Return the [X, Y] coordinate for the center point of the cell that contains the specified text.  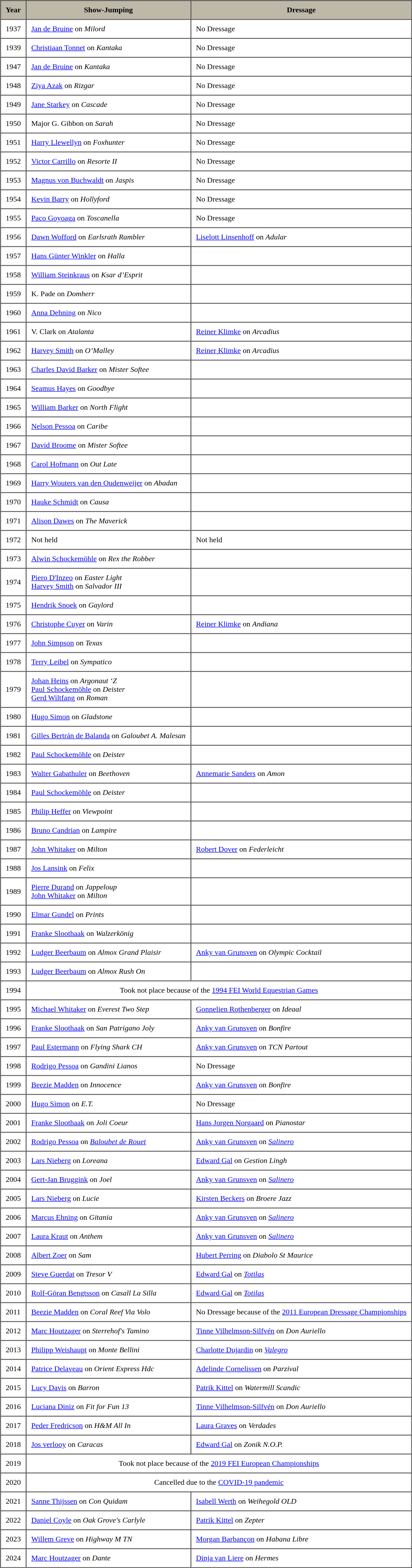
1962 [13, 351]
Edward Gal on Gestion Lingh [301, 1161]
1975 [13, 605]
Ludger Beerbaum on Almox Grand Plaisir [108, 953]
1965 [13, 408]
2002 [13, 1142]
Paco Goyoaga on Toscanella [108, 218]
Elmar Gundel on Prints [108, 915]
2006 [13, 1218]
Kirsten Beckers on Broere Jazz [301, 1199]
Franke Sloothaak on Joli Coeur [108, 1123]
1963 [13, 370]
1966 [13, 426]
Terry Leibel on Sympatico [108, 662]
Marc Houtzager on Sterrehof's Tamino [108, 1331]
Hendrik Snoek on Gaylord [108, 605]
Patrik Kittel on Watermill Scandic [301, 1388]
1994 [13, 990]
Harry Wouters van den Oudenweijer on Abadan [108, 483]
2004 [13, 1180]
Nelson Pessoa on Caribe [108, 426]
Hans Günter Winkler on Halla [108, 256]
Alison Dawes on The Maverick [108, 521]
Paul Estermann on Flying Shark CH [108, 1047]
Dawn Wofford on Earlsrath Rambler [108, 237]
1987 [13, 849]
2011 [13, 1312]
1988 [13, 868]
Morgan Barbançon on Habana Libre [301, 1539]
1970 [13, 502]
Steve Guerdat on Tresor V [108, 1274]
1997 [13, 1047]
Pierre Durand on Jappeloup John Whitaker on Milton [108, 891]
Marcus Ehning on Gitania [108, 1218]
Carol Hofmann on Out Late [108, 464]
1958 [13, 275]
Hugo Simon on E.T. [108, 1104]
2022 [13, 1520]
1977 [13, 643]
1972 [13, 540]
1984 [13, 792]
Albert Zoer on Sam [108, 1255]
Laura Kraut on Anthem [108, 1236]
2008 [13, 1255]
1980 [13, 717]
2005 [13, 1199]
Peder Fredricson on H&M All In [108, 1426]
Lars Nieberg on Loreana [108, 1161]
1949 [13, 105]
1996 [13, 1028]
Hans Jorgen Norgaard on Pianostar [301, 1123]
1992 [13, 953]
William Steinkraus on Ksar d’Esprit [108, 275]
2017 [13, 1426]
1953 [13, 180]
1952 [13, 161]
1937 [13, 29]
1983 [13, 773]
Philipp Weishaupt on Monte Bellini [108, 1350]
Charles David Barker on Mister Softee [108, 370]
Rolf-Göran Bengtsson on Casall La Silla [108, 1293]
Franke Sloothaak on San Patrigano Joly [108, 1028]
Reiner Klimke on Andiana [301, 624]
Gert-Jan Bruggink on Joel [108, 1180]
2020 [13, 1483]
Annemarie Sanders on Amon [301, 773]
William Barker on North Flight [108, 408]
Jane Starkey on Cascade [108, 105]
2009 [13, 1274]
Jos Lansink on Felix [108, 868]
Piero D'Inzeo on Easter Light Harvey Smith on Salvador III [108, 582]
Patrice Delaveau on Orient Express Hdc [108, 1369]
Edward Gal on Zonik N.O.P. [301, 1445]
Daniel Coyle on Oak Grove's Carlyle [108, 1520]
Marc Houtzager on Dante [108, 1558]
2007 [13, 1236]
2019 [13, 1464]
1951 [13, 143]
2000 [13, 1104]
1974 [13, 582]
1998 [13, 1066]
2010 [13, 1293]
Christophe Cuyer on Varin [108, 624]
Magnus von Buchwaldt on Jaspis [108, 180]
V. Clark on Atalanta [108, 332]
Jos verlooy on Caracas [108, 1445]
2012 [13, 1331]
1969 [13, 483]
Took not place because of the 2019 FEI European Championships [219, 1464]
Patrik Kittel on Zepter [301, 1520]
Major G. Gibbon on Sarah [108, 124]
Lucy Davis on Barron [108, 1388]
1982 [13, 755]
Gonnelien Rothenberger on Ideaal [301, 1009]
2015 [13, 1388]
Year [13, 10]
2021 [13, 1501]
1999 [13, 1085]
Beezie Madden on Innocence [108, 1085]
1960 [13, 313]
1991 [13, 934]
Bruno Candrian on Lampire [108, 830]
Jan de Bruine on Kantaka [108, 67]
1959 [13, 294]
Hubert Perring on Diabolo St Maurice [301, 1255]
1961 [13, 332]
1995 [13, 1009]
Anna Dehning on Nico [108, 313]
Luciana Diniz on Fit for Fun 13 [108, 1407]
1990 [13, 915]
2003 [13, 1161]
1981 [13, 736]
Lars Nieberg on Lucie [108, 1199]
Willem Greve on Highway M TN [108, 1539]
Hauke Schmidt on Causa [108, 502]
Harry Llewellyn on Foxhunter [108, 143]
Philip Heffer on Viewpoint [108, 811]
David Broome on Mister Softee [108, 445]
1979 [13, 689]
Hugo Simon on Gladstone [108, 717]
2016 [13, 1407]
Rodrigo Pessoa on Baloubet de Rouet [108, 1142]
Robert Dover on Federleicht [301, 849]
1939 [13, 48]
1956 [13, 237]
1957 [13, 256]
Michael Whitaker on Everest Two Step [108, 1009]
Anky van Grunsven on Olympic Cocktail [301, 953]
1971 [13, 521]
Ziya Azak on Rizgar [108, 86]
1950 [13, 124]
1978 [13, 662]
2024 [13, 1558]
Kevin Barry on Hollyford [108, 199]
Liselott Linsenhoff on Adular [301, 237]
Ludger Beerbaum on Almox Rush On [108, 972]
Franke Sloothaak on Walzerkönig [108, 934]
Johan Heins on Argonaut ‘Z Paul Schockemöhle on Deister Gerd Wiltfang on Roman [108, 689]
1964 [13, 389]
Dressage [301, 10]
Alwin Schockemöhle on Rex the Robber [108, 559]
Anky van Grunsven on TCN Partout [301, 1047]
1976 [13, 624]
Cancelled due to the COVID-19 pandemic [219, 1483]
Dinja van Liere on Hermes [301, 1558]
1954 [13, 199]
1986 [13, 830]
1989 [13, 891]
Isabell Werth on Weihegold OLD [301, 1501]
Jan de Bruine on Milord [108, 29]
Seamus Hayes on Goodbye [108, 389]
Sanne Thijssen on Con Quidam [108, 1501]
1968 [13, 464]
Christiaan Tonnet on Kantaka [108, 48]
1967 [13, 445]
1993 [13, 972]
K. Pade on Domherr [108, 294]
1947 [13, 67]
2014 [13, 1369]
Show-Jumping [108, 10]
Rodrigo Pessoa on Gandini Lianos [108, 1066]
John Whitaker on Milton [108, 849]
2013 [13, 1350]
Adelinde Cornelissen on Parzival [301, 1369]
Beezie Madden on Coral Reef Via Volo [108, 1312]
Took not place because of the 1994 FEI World Equestrian Games [219, 990]
1948 [13, 86]
1985 [13, 811]
Harvey Smith on O’Malley [108, 351]
2018 [13, 1445]
2023 [13, 1539]
John Simpson on Texas [108, 643]
1973 [13, 559]
Victor Carrillo on Resorte II [108, 161]
Laura Graves on Verdades [301, 1426]
Gilles Bertrán de Balanda on Galoubet A. Malesan [108, 736]
Charlotte Dujardin on Valegro [301, 1350]
1955 [13, 218]
2001 [13, 1123]
No Dressage because of the 2011 European Dressage Championships [301, 1312]
Walter Gabathuler on Beethoven [108, 773]
